Extract the [x, y] coordinate from the center of the cell holding the provided text.  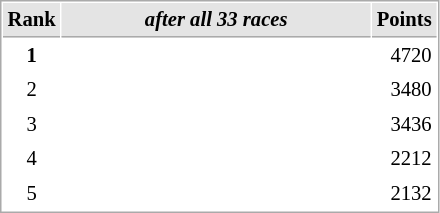
3480 [404, 90]
2132 [404, 194]
Rank [32, 20]
2 [32, 90]
3 [32, 124]
4720 [404, 56]
3436 [404, 124]
4 [32, 158]
2212 [404, 158]
5 [32, 194]
1 [32, 56]
Points [404, 20]
after all 33 races [216, 20]
